Capture the cell that displays the provided text and extract its (X, Y) central coordinate. 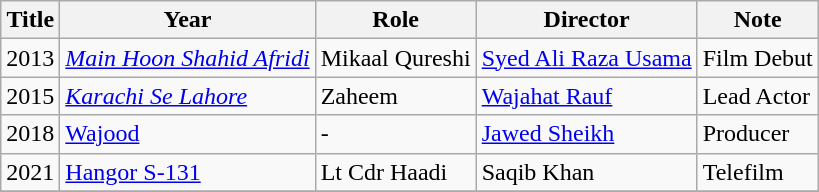
Note (758, 20)
2021 (30, 172)
Role (396, 20)
Film Debut (758, 58)
Syed Ali Raza Usama (586, 58)
2015 (30, 96)
Title (30, 20)
Director (586, 20)
2018 (30, 134)
Lt Cdr Haadi (396, 172)
Jawed Sheikh (586, 134)
Year (188, 20)
Producer (758, 134)
Hangor S-131 (188, 172)
Saqib Khan (586, 172)
Karachi Se Lahore (188, 96)
Mikaal Qureshi (396, 58)
Telefilm (758, 172)
2013 (30, 58)
- (396, 134)
Main Hoon Shahid Afridi (188, 58)
Wajood (188, 134)
Zaheem (396, 96)
Lead Actor (758, 96)
Wajahat Rauf (586, 96)
